Provide the (x, y) coordinate of the cell's center where the given text is located.  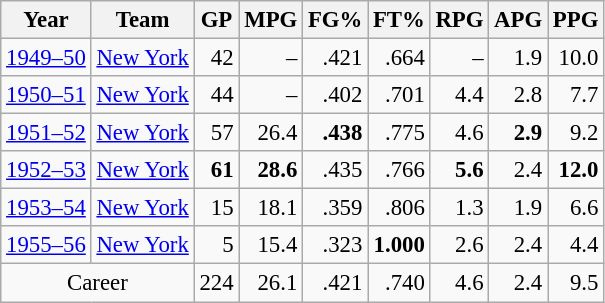
.701 (400, 95)
7.7 (576, 95)
RPG (460, 20)
.806 (400, 208)
.435 (336, 170)
26.4 (271, 133)
Team (142, 20)
MPG (271, 20)
28.6 (271, 170)
6.6 (576, 208)
1.3 (460, 208)
2.9 (518, 133)
44 (216, 95)
5 (216, 245)
.664 (400, 58)
Year (46, 20)
224 (216, 283)
5.6 (460, 170)
.775 (400, 133)
FT% (400, 20)
GP (216, 20)
.323 (336, 245)
.740 (400, 283)
9.5 (576, 283)
1952–53 (46, 170)
9.2 (576, 133)
1950–51 (46, 95)
1955–56 (46, 245)
PPG (576, 20)
.359 (336, 208)
18.1 (271, 208)
.438 (336, 133)
42 (216, 58)
Career (98, 283)
61 (216, 170)
15.4 (271, 245)
.766 (400, 170)
1951–52 (46, 133)
1949–50 (46, 58)
15 (216, 208)
2.8 (518, 95)
2.6 (460, 245)
12.0 (576, 170)
10.0 (576, 58)
APG (518, 20)
1.000 (400, 245)
1953–54 (46, 208)
26.1 (271, 283)
57 (216, 133)
FG% (336, 20)
.402 (336, 95)
